Capture the cell that displays the provided text and extract its (x, y) central coordinate. 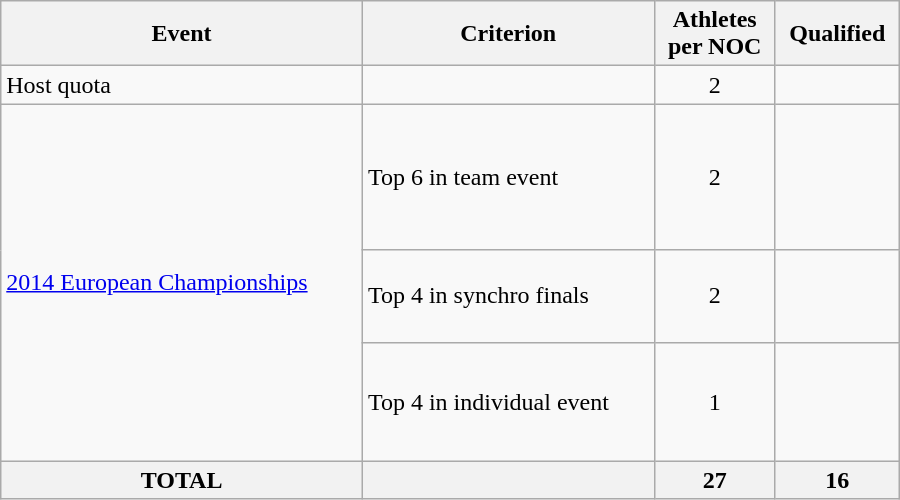
1 (714, 402)
Host quota (182, 85)
Top 4 in synchro finals (508, 296)
2014 European Championships (182, 282)
Top 6 in team event (508, 177)
Athletesper NOC (714, 34)
TOTAL (182, 480)
16 (837, 480)
Criterion (508, 34)
27 (714, 480)
Top 4 in individual event (508, 402)
Event (182, 34)
Qualified (837, 34)
